Output the (x, y) coordinate of the center of the cell containing the given text.  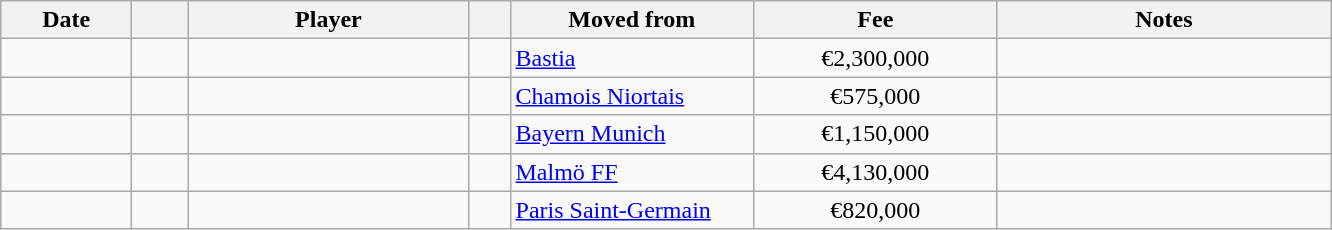
€575,000 (876, 96)
Malmö FF (632, 172)
Paris Saint-Germain (632, 210)
Player (328, 20)
Fee (876, 20)
€2,300,000 (876, 58)
Bastia (632, 58)
Chamois Niortais (632, 96)
€820,000 (876, 210)
€1,150,000 (876, 134)
Bayern Munich (632, 134)
Date (66, 20)
Moved from (632, 20)
€4,130,000 (876, 172)
Notes (1164, 20)
